Locate the cell with the specified text and output its [x, y] center coordinate. 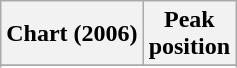
Peakposition [189, 34]
Chart (2006) [72, 34]
